Return the [x, y] coordinate for the center point of the cell that contains the specified text.  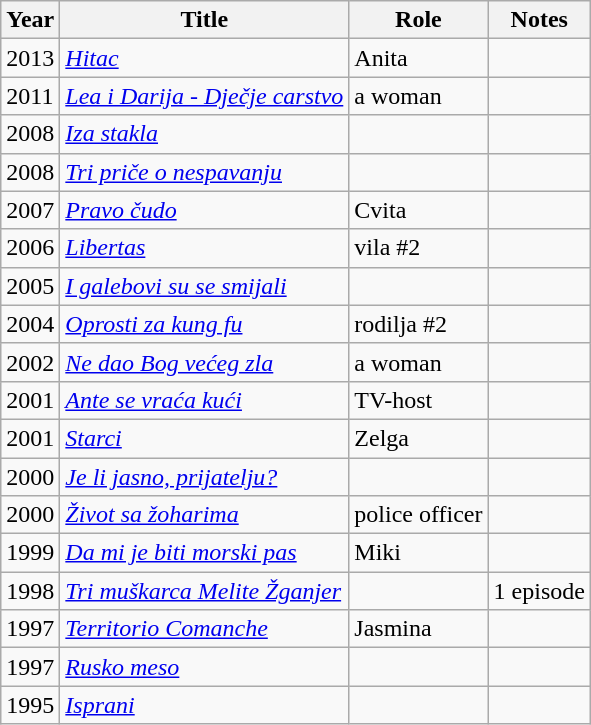
1 episode [539, 591]
Lea i Darija - Dječje carstvo [204, 96]
2007 [30, 210]
Tri muškarca Melite Žganjer [204, 591]
1998 [30, 591]
1995 [30, 705]
Pravo čudo [204, 210]
rodilja #2 [418, 324]
Hitac [204, 58]
Život sa žoharima [204, 515]
Cvita [418, 210]
Title [204, 20]
TV-host [418, 400]
Oprosti za kung fu [204, 324]
Iza stakla [204, 134]
2013 [30, 58]
Ne dao Bog većeg zla [204, 362]
1999 [30, 553]
Year [30, 20]
Territorio Comanche [204, 629]
vila #2 [418, 248]
2011 [30, 96]
Zelga [418, 438]
Anita [418, 58]
Notes [539, 20]
Je li jasno, prijatelju? [204, 477]
2004 [30, 324]
2006 [30, 248]
Role [418, 20]
2002 [30, 362]
Isprani [204, 705]
Ante se vraća kući [204, 400]
Libertas [204, 248]
Jasmina [418, 629]
Da mi je biti morski pas [204, 553]
Starci [204, 438]
2005 [30, 286]
Miki [418, 553]
I galebovi su se smijali [204, 286]
Tri priče o nespavanju [204, 172]
Rusko meso [204, 667]
police officer [418, 515]
